For the text-containing cell, return its midpoint in [X, Y] coordinate format. 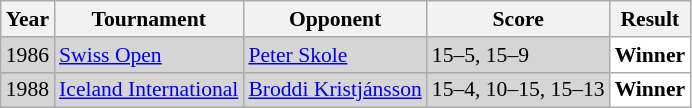
Tournament [148, 19]
Score [518, 19]
1988 [28, 90]
15–4, 10–15, 15–13 [518, 90]
Broddi Kristjánsson [334, 90]
1986 [28, 55]
Result [650, 19]
Swiss Open [148, 55]
15–5, 15–9 [518, 55]
Peter Skole [334, 55]
Year [28, 19]
Iceland International [148, 90]
Opponent [334, 19]
